Provide the (X, Y) coordinate of the cell's center where the given text is located.  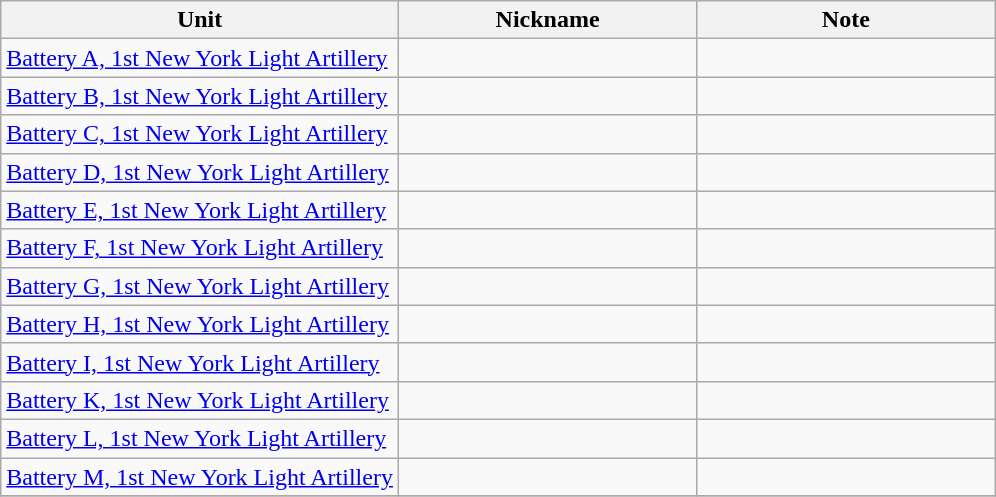
Battery K, 1st New York Light Artillery (200, 400)
Battery M, 1st New York Light Artillery (200, 477)
Battery G, 1st New York Light Artillery (200, 286)
Battery C, 1st New York Light Artillery (200, 134)
Battery B, 1st New York Light Artillery (200, 96)
Nickname (547, 20)
Battery F, 1st New York Light Artillery (200, 248)
Battery D, 1st New York Light Artillery (200, 172)
Battery L, 1st New York Light Artillery (200, 438)
Unit (200, 20)
Battery I, 1st New York Light Artillery (200, 362)
Battery A, 1st New York Light Artillery (200, 58)
Battery H, 1st New York Light Artillery (200, 324)
Note (846, 20)
Battery E, 1st New York Light Artillery (200, 210)
